Scan for the cell matching the given text and deliver its [x, y] coordinate at center. 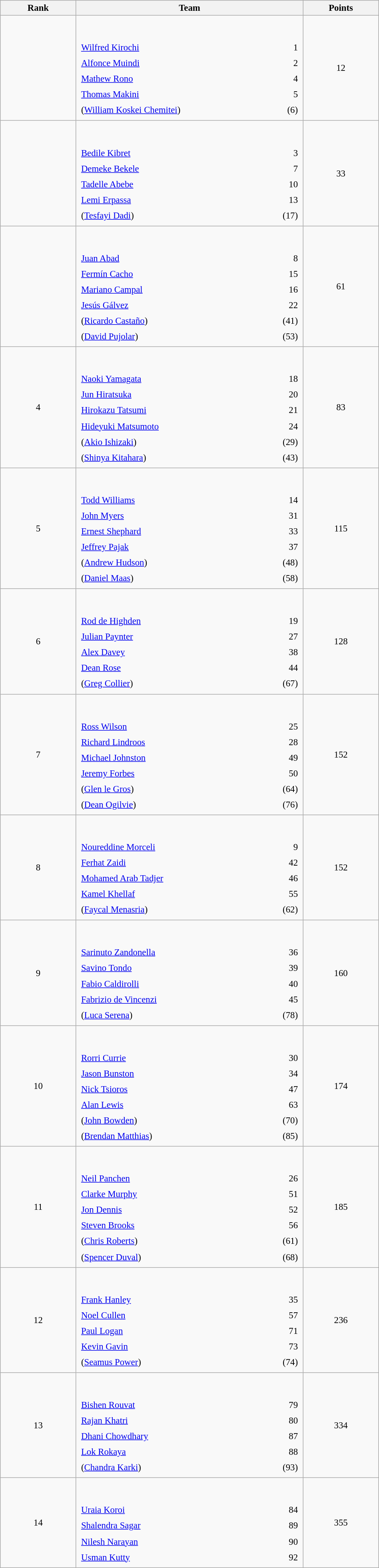
Rod de Highden [164, 621]
Neil Panchen 26 Clarke Murphy 51 Jon Dennis 52 Steven Brooks 56 (Chris Roberts) (61) (Spencer Duval) (68) [189, 1207]
(74) [274, 1362]
(17) [274, 215]
Noureddine Morceli 9 Ferhat Zaidi 42 Mohamed Arab Tadjer 46 Kamel Khellaf 55 (Faycal Menasria) (62) [189, 868]
19 [275, 621]
Jason Bunston [167, 1073]
38 [275, 652]
236 [341, 1320]
44 [275, 668]
(Glen le Gros) [165, 789]
90 [281, 1541]
Tadelle Abebe [163, 184]
128 [341, 641]
Lok Rokaya [166, 1452]
49 [276, 758]
(48) [277, 563]
(29) [279, 441]
Juan Abad 8 Fermín Cacho 15 Mariano Campal 16 Jesús Gálvez 22 (Ricardo Castaño) (41) (David Pujolar) (53) [189, 287]
Sarinuto Zandonella 36 Savino Tondo 39 Fabio Caldirolli 40 Fabrizio de Vincenzi 45 (Luca Serena) (78) [189, 972]
Mohamed Arab Tadjer [169, 878]
John Myers [166, 515]
(58) [277, 578]
83 [341, 407]
Rorri Currie 30 Jason Bunston 34 Nick Tsioros 47 Alan Lewis 63 (John Bowden) (70) (Brendan Matthias) (85) [189, 1086]
36 [278, 952]
Frank Hanley [164, 1299]
Juan Abad [166, 258]
(67) [275, 684]
Dean Rose [164, 668]
63 [277, 1105]
Rank [38, 8]
25 [276, 726]
(41) [277, 321]
Bedile Kibret [163, 153]
Steven Brooks [164, 1225]
Nilesh Narayan [170, 1541]
Todd Williams 14 John Myers 31 Ernest Shephard 33 Jeffrey Pajak 37 (Andrew Hudson) (48) (Daniel Maas) (58) [189, 528]
3 [274, 153]
(John Bowden) [167, 1120]
Fabio Caldirolli [168, 984]
73 [274, 1346]
88 [277, 1452]
Savino Tondo [168, 968]
(61) [274, 1241]
Jeremy Forbes [165, 773]
Dhani Chowdhary [166, 1436]
(Ricardo Castaño) [166, 321]
Alex Davey [164, 652]
71 [274, 1331]
Mathew Rono [176, 79]
42 [280, 863]
Rajan Khatri [166, 1420]
57 [274, 1315]
(Seamus Power) [164, 1362]
(78) [278, 1015]
89 [281, 1526]
Sarinuto Zandonella [168, 952]
Richard Lindroos [165, 742]
(Shinya Kitahara) [168, 457]
15 [277, 274]
Todd Williams [166, 500]
Points [341, 8]
80 [277, 1420]
Michael Johnston [165, 758]
Noureddine Morceli [169, 847]
(Chris Roberts) [164, 1241]
Lemi Erpassa [163, 200]
Ferhat Zaidi [169, 863]
(Luca Serena) [168, 1015]
(David Pujolar) [166, 336]
Rorri Currie [167, 1058]
Julian Paynter [164, 637]
Nick Tsioros [167, 1089]
(Dean Ogilvie) [165, 804]
Jesús Gálvez [166, 305]
(43) [279, 457]
28 [276, 742]
51 [274, 1194]
87 [277, 1436]
(Andrew Hudson) [166, 563]
Usman Kutty [170, 1557]
(Brendan Matthias) [167, 1136]
31 [277, 515]
Alfonce Muindi [176, 63]
(6) [286, 110]
174 [341, 1086]
Kamel Khellaf [169, 894]
Frank Hanley 35 Noel Cullen 57 Paul Logan 71 Kevin Gavin 73 (Seamus Power) (74) [189, 1320]
2 [286, 63]
355 [341, 1523]
22 [277, 305]
334 [341, 1426]
47 [277, 1089]
Shalendra Sagar [170, 1526]
34 [277, 1073]
1 [286, 48]
27 [275, 637]
Fabrizio de Vincenzi [168, 999]
Paul Logan [164, 1331]
(Spencer Duval) [164, 1257]
Clarke Murphy [164, 1194]
52 [274, 1210]
Hirokazu Tatsumi [168, 410]
Bishen Rouvat [166, 1405]
92 [281, 1557]
Ernest Shephard [166, 531]
(93) [277, 1468]
Team [189, 8]
(Faycal Menasria) [169, 910]
Jeffrey Pajak [166, 547]
Uraia Koroi 84 Shalendra Sagar 89 Nilesh Narayan 90 Usman Kutty 92 [189, 1523]
24 [279, 426]
(70) [277, 1120]
16 [277, 289]
Ross Wilson [165, 726]
(Akio Ishizaki) [168, 441]
115 [341, 528]
(53) [277, 336]
(Tesfayi Dadi) [163, 215]
Naoki Yamagata [168, 379]
20 [279, 395]
(Chandra Karki) [166, 1468]
79 [277, 1405]
6 [38, 641]
Noel Cullen [164, 1315]
37 [277, 547]
160 [341, 972]
(68) [274, 1257]
55 [280, 894]
(Daniel Maas) [166, 578]
35 [274, 1299]
39 [278, 968]
Uraia Koroi [170, 1510]
Bishen Rouvat 79 Rajan Khatri 80 Dhani Chowdhary 87 Lok Rokaya 88 (Chandra Karki) (93) [189, 1426]
40 [278, 984]
45 [278, 999]
11 [38, 1207]
30 [277, 1058]
Demeke Bekele [163, 168]
(Greg Collier) [164, 684]
185 [341, 1207]
Wilfred Kirochi 1 Alfonce Muindi 2 Mathew Rono 4 Thomas Makini 5 (William Koskei Chemitei) (6) [189, 68]
26 [274, 1179]
Ross Wilson 25 Richard Lindroos 28 Michael Johnston 49 Jeremy Forbes 50 (Glen le Gros) (64) (Dean Ogilvie) (76) [189, 754]
Hideyuki Matsumoto [168, 426]
84 [281, 1510]
61 [341, 287]
(62) [280, 910]
Kevin Gavin [164, 1346]
56 [274, 1225]
Neil Panchen [164, 1179]
46 [280, 878]
Alan Lewis [167, 1105]
(64) [276, 789]
Thomas Makini [176, 94]
21 [279, 410]
(William Koskei Chemitei) [176, 110]
Fermín Cacho [166, 274]
18 [279, 379]
Mariano Campal [166, 289]
Jon Dennis [164, 1210]
Rod de Highden 19 Julian Paynter 27 Alex Davey 38 Dean Rose 44 (Greg Collier) (67) [189, 641]
50 [276, 773]
(85) [277, 1136]
Bedile Kibret 3 Demeke Bekele 7 Tadelle Abebe 10 Lemi Erpassa 13 (Tesfayi Dadi) (17) [189, 174]
Wilfred Kirochi [176, 48]
Jun Hiratsuka [168, 395]
Naoki Yamagata 18 Jun Hiratsuka 20 Hirokazu Tatsumi 21 Hideyuki Matsumoto 24 (Akio Ishizaki) (29) (Shinya Kitahara) (43) [189, 407]
(76) [276, 804]
